Locate the cell with the specified text and output its (X, Y) center coordinate. 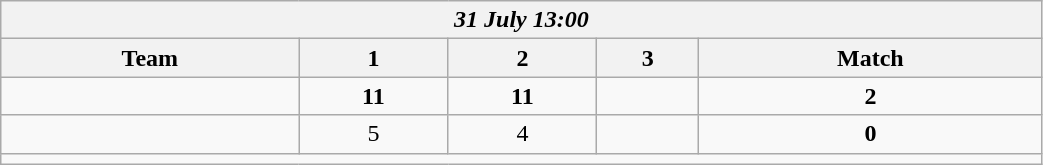
4 (522, 134)
0 (870, 134)
1 (374, 58)
5 (374, 134)
3 (648, 58)
Team (150, 58)
Match (870, 58)
31 July 13:00 (522, 20)
